Find where the given text appears and provide that cell's center as [X, Y] coordinate. 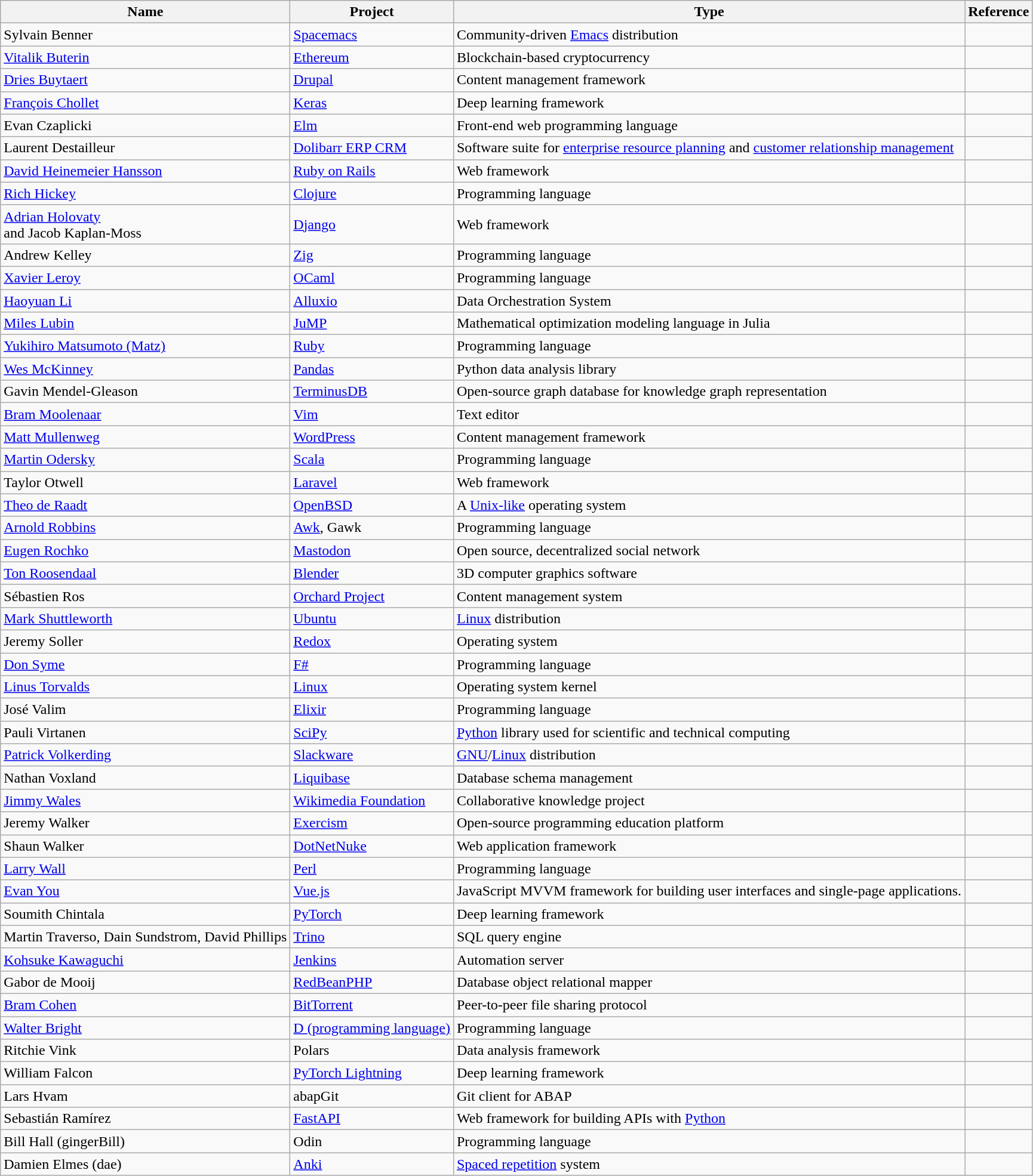
3D computer graphics software [709, 573]
Liquibase [372, 778]
Rich Hickey [146, 193]
Gabor de Mooij [146, 982]
Linux distribution [709, 618]
Alluxio [372, 300]
Laravel [372, 482]
Kohsuke Kawaguchi [146, 959]
Spaced repetition system [709, 1164]
Software suite for enterprise resource planning and customer relationship management [709, 148]
Open-source graph database for knowledge graph representation [709, 392]
Mastodon [372, 550]
Orchard Project [372, 596]
Project [372, 12]
JuMP [372, 324]
Pauli Virtanen [146, 732]
Drupal [372, 80]
Nathan Voxland [146, 778]
Elm [372, 125]
Dolibarr ERP CRM [372, 148]
Jenkins [372, 959]
Operating system [709, 641]
Redox [372, 641]
Bram Cohen [146, 1005]
Odin [372, 1141]
Content management system [709, 596]
Ubuntu [372, 618]
Data Orchestration System [709, 300]
Arnold Robbins [146, 528]
Ton Roosendaal [146, 573]
FastAPI [372, 1119]
Web application framework [709, 846]
SQL query engine [709, 937]
A Unix-like operating system [709, 505]
Python data analysis library [709, 369]
Text editor [709, 414]
Jeremy Walker [146, 823]
Open-source programming education platform [709, 823]
Wes McKinney [146, 369]
Yukihiro Matsumoto (Matz) [146, 346]
Sébastien Ros [146, 596]
Damien Elmes (dae) [146, 1164]
Keras [372, 103]
TerminusDB [372, 392]
Polars [372, 1051]
Open source, decentralized social network [709, 550]
David Heinemeier Hansson [146, 171]
Django [372, 224]
Ruby [372, 346]
Vitalik Buterin [146, 57]
Anki [372, 1164]
Taylor Otwell [146, 482]
Larry Wall [146, 869]
Web framework for building APIs with Python [709, 1119]
Collaborative knowledge project [709, 801]
Spacemacs [372, 35]
OCaml [372, 278]
Operating system kernel [709, 687]
Soumith Chintala [146, 914]
Miles Lubin [146, 324]
Peer-to-peer file sharing protocol [709, 1005]
Ethereum [372, 57]
Evan Czaplicki [146, 125]
abapGit [372, 1096]
Clojure [372, 193]
Mark Shuttleworth [146, 618]
SciPy [372, 732]
Blockchain-based cryptocurrency [709, 57]
Pandas [372, 369]
Ritchie Vink [146, 1051]
Bill Hall (gingerBill) [146, 1141]
DotNetNuke [372, 846]
Jeremy Soller [146, 641]
Blender [372, 573]
Gavin Mendel-Gleason [146, 392]
Matt Mullenweg [146, 437]
JavaScript MVVM framework for building user interfaces and single-page applications. [709, 891]
Shaun Walker [146, 846]
Python library used for scientific and technical computing [709, 732]
Linux [372, 687]
BitTorrent [372, 1005]
Adrian Holovaty and Jacob Kaplan-Moss [146, 224]
Slackware [372, 755]
Elixir [372, 710]
Theo de Raadt [146, 505]
William Falcon [146, 1073]
Git client for ABAP [709, 1096]
Name [146, 12]
OpenBSD [372, 505]
Martin Odersky [146, 460]
Scala [372, 460]
Awk, Gawk [372, 528]
RedBeanPHP [372, 982]
Don Syme [146, 664]
Vim [372, 414]
Martin Traverso, Dain Sundstrom, David Phillips [146, 937]
Bram Moolenaar [146, 414]
Data analysis framework [709, 1051]
Trino [372, 937]
WordPress [372, 437]
Dries Buytaert [146, 80]
Haoyuan Li [146, 300]
Laurent Destailleur [146, 148]
Front-end web programming language [709, 125]
Wikimedia Foundation [372, 801]
Lars Hvam [146, 1096]
Ruby on Rails [372, 171]
Reference [998, 12]
Evan You [146, 891]
Vue.js [372, 891]
Eugen Rochko [146, 550]
Perl [372, 869]
Patrick Volkerding [146, 755]
Linus Torvalds [146, 687]
Xavier Leroy [146, 278]
Sylvain Benner [146, 35]
Sebastián Ramírez [146, 1119]
Jimmy Wales [146, 801]
PyTorch [372, 914]
José Valim [146, 710]
Database schema management [709, 778]
Andrew Kelley [146, 255]
Type [709, 12]
Database object relational mapper [709, 982]
GNU/Linux distribution [709, 755]
Automation server [709, 959]
Exercism [372, 823]
PyTorch Lightning [372, 1073]
Mathematical optimization modeling language in Julia [709, 324]
François Chollet [146, 103]
F# [372, 664]
Walter Bright [146, 1027]
Zig [372, 255]
D (programming language) [372, 1027]
Community-driven Emacs distribution [709, 35]
